Extract the (X, Y) coordinate from the center of the cell holding the provided text.  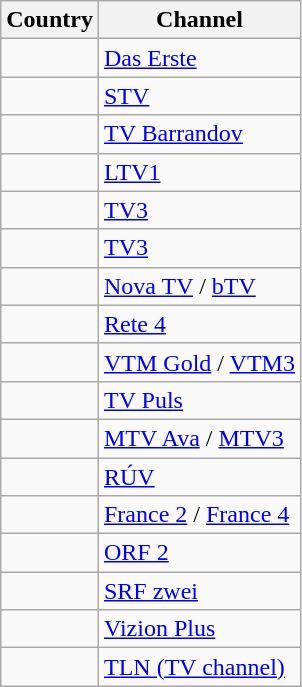
VTM Gold / VTM3 (199, 362)
STV (199, 96)
TLN (TV channel) (199, 667)
LTV1 (199, 172)
France 2 / France 4 (199, 515)
RÚV (199, 477)
Rete 4 (199, 324)
Das Erste (199, 58)
Channel (199, 20)
Country (50, 20)
Nova TV / bTV (199, 286)
TV Barrandov (199, 134)
SRF zwei (199, 591)
Vizion Plus (199, 629)
ORF 2 (199, 553)
TV Puls (199, 400)
MTV Ava / MTV3 (199, 438)
